Determine the [x, y] coordinate at the center of the cell enclosing the given text.  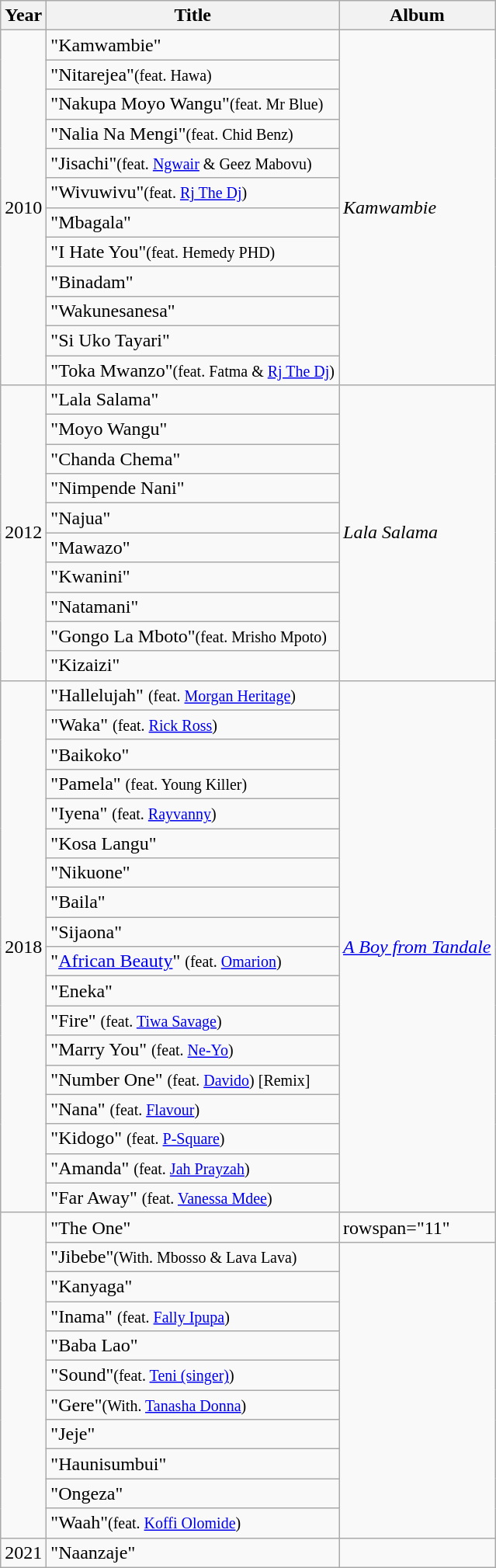
"Kwanini" [193, 577]
2021 [23, 1552]
"African Beauty" (feat. Omarion) [193, 961]
"Kosa Langu" [193, 843]
"Waah"(feat. Koffi Olomide) [193, 1523]
Kamwambie [418, 208]
"Nalia Na Mengi"(feat. Chid Benz) [193, 134]
"Lala Salama" [193, 400]
Title [193, 16]
"Chanda Chema" [193, 459]
"Binadam" [193, 281]
"Waka" (feat. Rick Ross) [193, 725]
"Amanda" (feat. Jah Prayzah) [193, 1168]
"The One" [193, 1227]
"Mawazo" [193, 548]
2010 [23, 208]
"Ongeza" [193, 1493]
"Gongo La Mboto"(feat. Mrisho Mpoto) [193, 636]
"Gere"(With. Tanasha Donna) [193, 1405]
"Fire" (feat. Tiwa Savage) [193, 1020]
"Nakupa Moyo Wangu"(feat. Mr Blue) [193, 104]
2012 [23, 533]
Lala Salama [418, 533]
"Sijaona" [193, 932]
"Eneka" [193, 991]
"Kizaizi" [193, 666]
"Pamela" (feat. Young Killer) [193, 784]
"Kidogo" (feat. P-Square) [193, 1139]
2018 [23, 946]
"Si Uko Tayari" [193, 340]
"Natamani" [193, 607]
"Mbagala" [193, 222]
"Sound"(feat. Teni (singer)) [193, 1375]
"Marry You" (feat. Ne-Yo) [193, 1050]
rowspan="11" [418, 1227]
"Kamwambie" [193, 45]
"Hallelujah" (feat. Morgan Heritage) [193, 695]
"Kanyaga" [193, 1286]
"Jeje" [193, 1434]
"Wivuwivu"(feat. Rj The Dj) [193, 193]
"Baba Lao" [193, 1346]
"Nana" (feat. Flavour) [193, 1109]
"Inama" (feat. Fally Ipupa) [193, 1316]
Year [23, 16]
"Baikoko" [193, 754]
Album [418, 16]
"Toka Mwanzo"(feat. Fatma & Rj The Dj) [193, 370]
"Jisachi"(feat. Ngwair & Geez Mabovu) [193, 163]
"Nikuone" [193, 873]
"Far Away" (feat. Vanessa Mdee) [193, 1198]
"Moyo Wangu" [193, 429]
"Iyena" (feat. Rayvanny) [193, 813]
"Wakunesanesa" [193, 311]
"I Hate You"(feat. Hemedy PHD) [193, 252]
"Haunisumbui" [193, 1464]
"Jibebe"(With. Mbosso & Lava Lava) [193, 1257]
"Nimpende Nani" [193, 488]
"Nitarejea"(feat. Hawa) [193, 75]
"Najua" [193, 518]
A Boy from Tandale [418, 946]
"Naanzaje" [193, 1552]
"Baila" [193, 902]
"Number One" (feat. Davido) [Remix] [193, 1080]
